Capture the cell that displays the provided text and extract its [x, y] central coordinate. 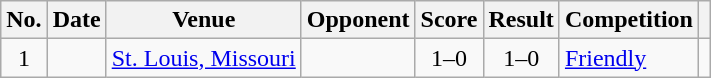
St. Louis, Missouri [204, 58]
Opponent [358, 20]
1 [24, 58]
Score [449, 20]
Result [521, 20]
Competition [628, 20]
Venue [204, 20]
No. [24, 20]
Friendly [628, 58]
Date [76, 20]
